Determine the [x, y] coordinate at the center of the cell enclosing the given text.  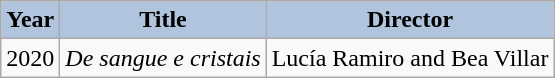
Lucía Ramiro and Bea Villar [410, 58]
Director [410, 20]
2020 [30, 58]
De sangue e cristais [163, 58]
Title [163, 20]
Year [30, 20]
